From the cell containing the given text, extract its center point as [x, y] coordinate. 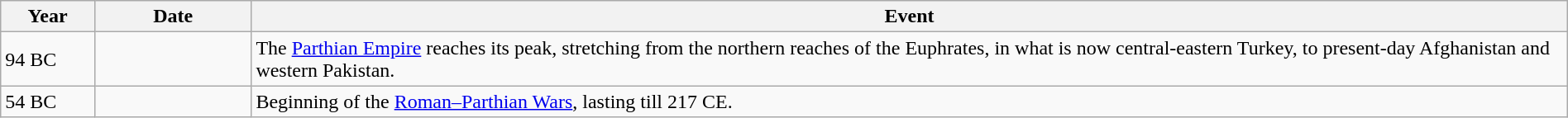
Event [910, 17]
94 BC [48, 59]
54 BC [48, 101]
Year [48, 17]
Beginning of the Roman–Parthian Wars, lasting till 217 CE. [910, 101]
Date [172, 17]
